Search for the cell housing the specified text and yield its (x, y) center coordinate. 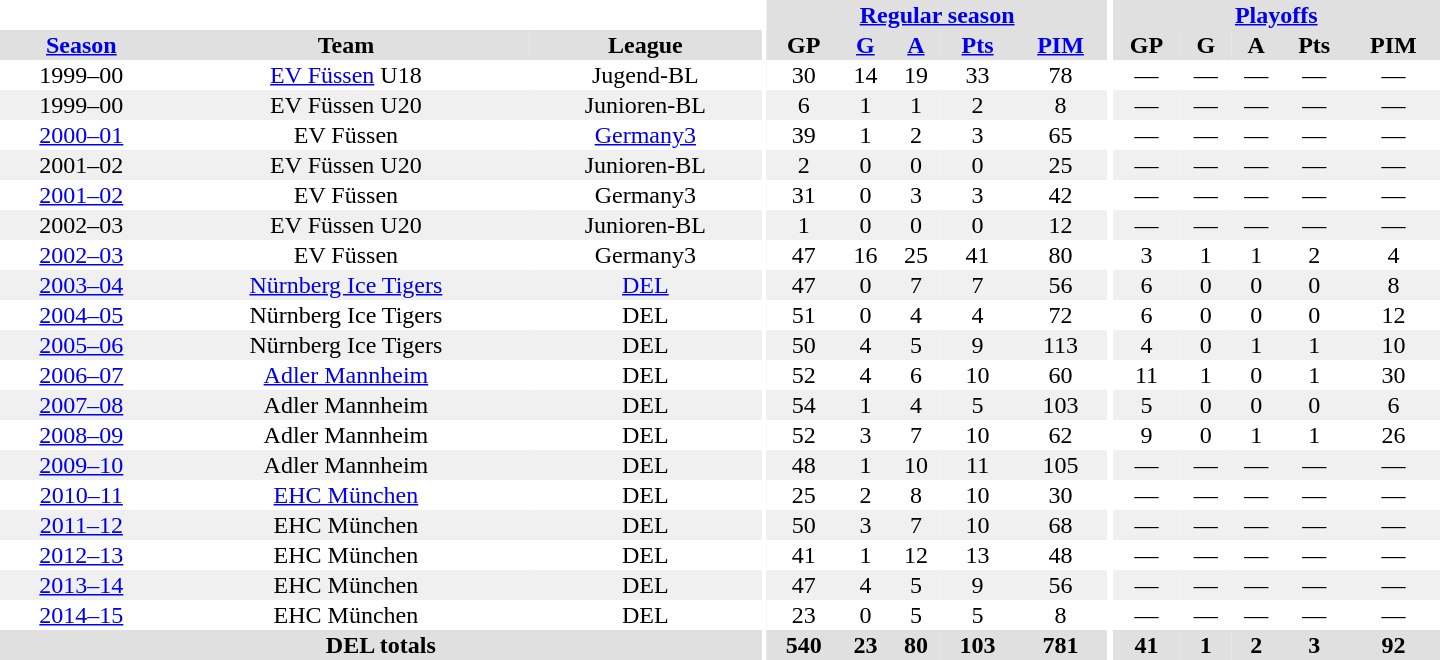
Jugend-BL (646, 75)
2012–13 (82, 555)
62 (1060, 435)
105 (1060, 465)
113 (1060, 345)
2008–09 (82, 435)
Playoffs (1276, 15)
39 (804, 135)
2003–04 (82, 285)
14 (865, 75)
65 (1060, 135)
51 (804, 315)
2011–12 (82, 525)
72 (1060, 315)
781 (1060, 645)
2013–14 (82, 585)
54 (804, 405)
33 (978, 75)
540 (804, 645)
31 (804, 195)
16 (865, 255)
2005–06 (82, 345)
2009–10 (82, 465)
Regular season (937, 15)
Team (346, 45)
League (646, 45)
19 (916, 75)
42 (1060, 195)
Season (82, 45)
2014–15 (82, 615)
92 (1394, 645)
EV Füssen U18 (346, 75)
2007–08 (82, 405)
60 (1060, 375)
DEL totals (381, 645)
13 (978, 555)
2000–01 (82, 135)
2004–05 (82, 315)
2006–07 (82, 375)
26 (1394, 435)
2010–11 (82, 495)
78 (1060, 75)
68 (1060, 525)
